Provide the (X, Y) coordinate of the cell's center where the given text is located.  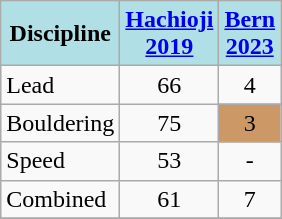
Speed (60, 161)
7 (250, 199)
53 (170, 161)
3 (250, 123)
Bern2023 (250, 34)
Combined (60, 199)
75 (170, 123)
Lead (60, 85)
Discipline (60, 34)
66 (170, 85)
4 (250, 85)
Hachioji2019 (170, 34)
- (250, 161)
Bouldering (60, 123)
61 (170, 199)
